Scan for the cell matching the given text and deliver its [x, y] coordinate at center. 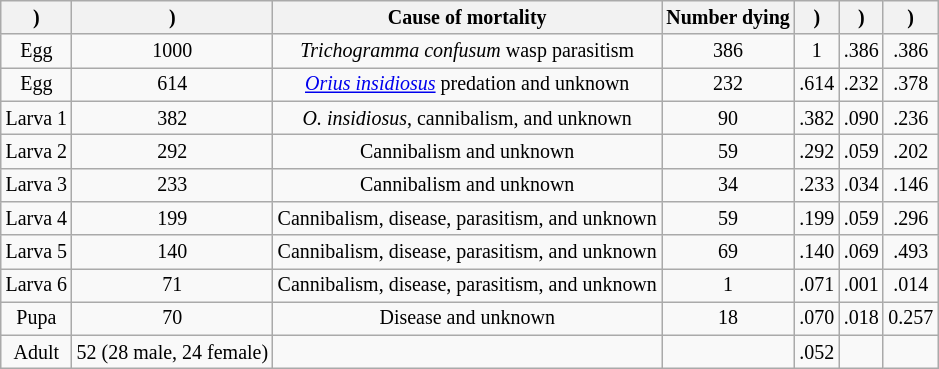
.090 [861, 118]
614 [172, 84]
69 [728, 252]
52 (28 male, 24 female) [172, 352]
.018 [861, 318]
71 [172, 286]
.236 [910, 118]
.202 [910, 152]
Orius insidiosus predation and unknown [468, 84]
Adult [36, 352]
.014 [910, 286]
.034 [861, 184]
0.257 [910, 318]
.378 [910, 84]
.140 [817, 252]
O. insidiosus, cannibalism, and unknown [468, 118]
Disease and unknown [468, 318]
Trichogramma confusum wasp parasitism [468, 52]
34 [728, 184]
.001 [861, 286]
Pupa [36, 318]
.199 [817, 218]
.493 [910, 252]
Larva 6 [36, 286]
.232 [861, 84]
90 [728, 118]
.071 [817, 286]
.146 [910, 184]
.296 [910, 218]
.382 [817, 118]
382 [172, 118]
.233 [817, 184]
Larva 3 [36, 184]
233 [172, 184]
18 [728, 318]
Larva 2 [36, 152]
.614 [817, 84]
.069 [861, 252]
292 [172, 152]
232 [728, 84]
.292 [817, 152]
.052 [817, 352]
386 [728, 52]
199 [172, 218]
Number dying [728, 18]
1000 [172, 52]
Cause of mortality [468, 18]
Larva 5 [36, 252]
Larva 1 [36, 118]
70 [172, 318]
140 [172, 252]
.070 [817, 318]
Larva 4 [36, 218]
